For the text-containing cell, return its midpoint in (x, y) coordinate format. 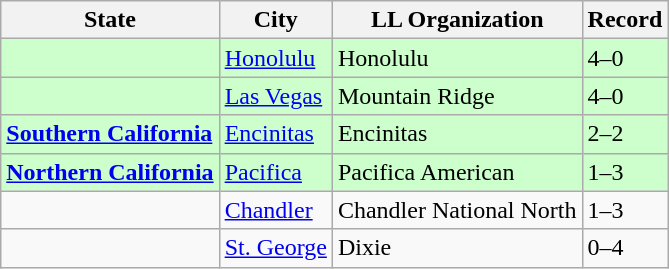
St. George (276, 248)
City (276, 20)
Chandler National North (457, 210)
Northern California (110, 172)
Southern California (110, 134)
Las Vegas (276, 96)
Dixie (457, 248)
Chandler (276, 210)
State (110, 20)
Pacifica (276, 172)
Mountain Ridge (457, 96)
0–4 (625, 248)
LL Organization (457, 20)
Record (625, 20)
Pacifica American (457, 172)
2–2 (625, 134)
